Scan for the cell matching the given text and deliver its (x, y) coordinate at center. 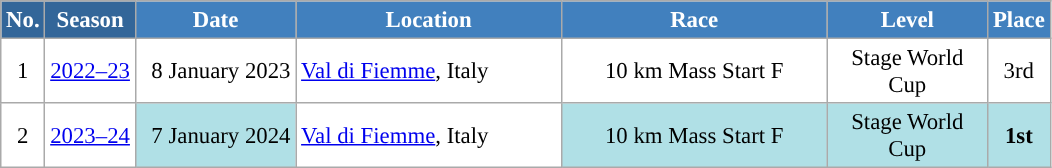
Place (1019, 20)
Date (216, 20)
3rd (1019, 72)
Race (694, 20)
7 January 2024 (216, 136)
8 January 2023 (216, 72)
Location (429, 20)
1 (23, 72)
2022–23 (90, 72)
No. (23, 20)
Season (90, 20)
Level (908, 20)
1st (1019, 136)
2 (23, 136)
2023–24 (90, 136)
